Return the (x, y) coordinate for the center point of the cell that contains the specified text.  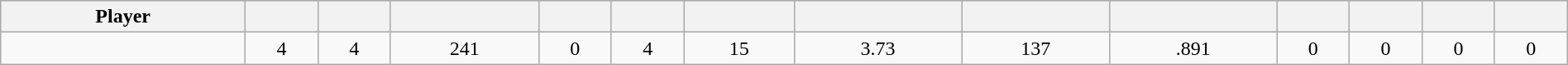
.891 (1193, 48)
15 (739, 48)
3.73 (878, 48)
241 (465, 48)
137 (1035, 48)
Player (123, 17)
